Output the [X, Y] coordinate of the center of the cell containing the given text.  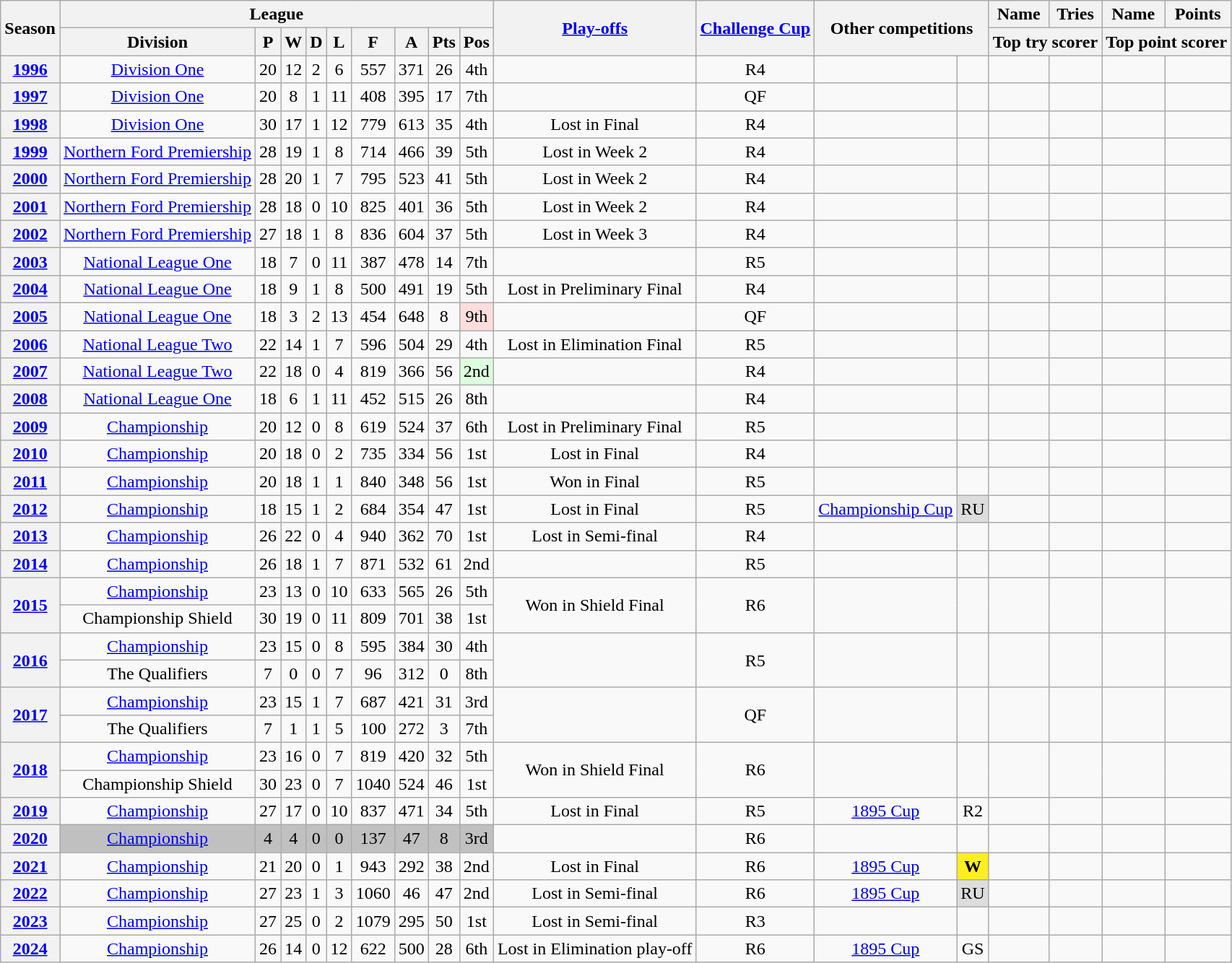
478 [412, 261]
2018 [30, 770]
9 [293, 289]
2016 [30, 660]
421 [412, 701]
2012 [30, 509]
1998 [30, 124]
795 [373, 179]
2004 [30, 289]
312 [412, 674]
50 [443, 921]
2022 [30, 894]
701 [412, 619]
100 [373, 728]
779 [373, 124]
1079 [373, 921]
P [269, 42]
292 [412, 866]
395 [412, 97]
2017 [30, 715]
21 [269, 866]
2014 [30, 564]
836 [373, 234]
61 [443, 564]
1996 [30, 69]
420 [412, 756]
2011 [30, 481]
F [373, 42]
687 [373, 701]
940 [373, 536]
Top point scorer [1167, 42]
2019 [30, 811]
596 [373, 344]
452 [373, 399]
39 [443, 152]
366 [412, 372]
D [316, 42]
2010 [30, 454]
35 [443, 124]
Tries [1075, 14]
714 [373, 152]
619 [373, 427]
Points [1198, 14]
2021 [30, 866]
36 [443, 206]
565 [412, 591]
41 [443, 179]
34 [443, 811]
515 [412, 399]
2005 [30, 316]
70 [443, 536]
GS [973, 949]
Pts [443, 42]
2023 [30, 921]
371 [412, 69]
5 [339, 728]
2007 [30, 372]
Other competitions [902, 28]
R3 [755, 921]
471 [412, 811]
16 [293, 756]
A [412, 42]
454 [373, 316]
2024 [30, 949]
387 [373, 261]
943 [373, 866]
2003 [30, 261]
Challenge Cup [755, 28]
Won in Final [595, 481]
Pos [477, 42]
825 [373, 206]
1999 [30, 152]
9th [477, 316]
2002 [30, 234]
2006 [30, 344]
Division [157, 42]
96 [373, 674]
633 [373, 591]
League [276, 14]
1997 [30, 97]
1040 [373, 783]
595 [373, 646]
466 [412, 152]
2008 [30, 399]
557 [373, 69]
2009 [30, 427]
648 [412, 316]
Play-offs [595, 28]
684 [373, 509]
2000 [30, 179]
504 [412, 344]
2013 [30, 536]
1060 [373, 894]
Lost in Week 3 [595, 234]
272 [412, 728]
622 [373, 949]
R2 [973, 811]
735 [373, 454]
Championship Cup [885, 509]
31 [443, 701]
532 [412, 564]
384 [412, 646]
354 [412, 509]
2001 [30, 206]
491 [412, 289]
2015 [30, 605]
2020 [30, 839]
25 [293, 921]
408 [373, 97]
Season [30, 28]
32 [443, 756]
362 [412, 536]
837 [373, 811]
871 [373, 564]
334 [412, 454]
Top try scorer [1045, 42]
137 [373, 839]
613 [412, 124]
348 [412, 481]
840 [373, 481]
Lost in Elimination play-off [595, 949]
Lost in Elimination Final [595, 344]
L [339, 42]
523 [412, 179]
401 [412, 206]
604 [412, 234]
809 [373, 619]
295 [412, 921]
29 [443, 344]
